Return the (X, Y) coordinate for the center point of the cell that contains the specified text.  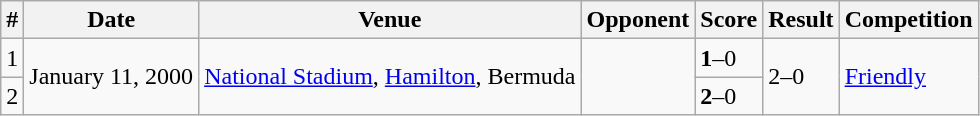
Score (729, 20)
Competition (908, 20)
Friendly (908, 77)
National Stadium, Hamilton, Bermuda (390, 77)
Result (801, 20)
Date (112, 20)
2 (12, 96)
Venue (390, 20)
January 11, 2000 (112, 77)
1 (12, 58)
Opponent (638, 20)
# (12, 20)
1–0 (729, 58)
